For the text-containing cell, return its midpoint in (x, y) coordinate format. 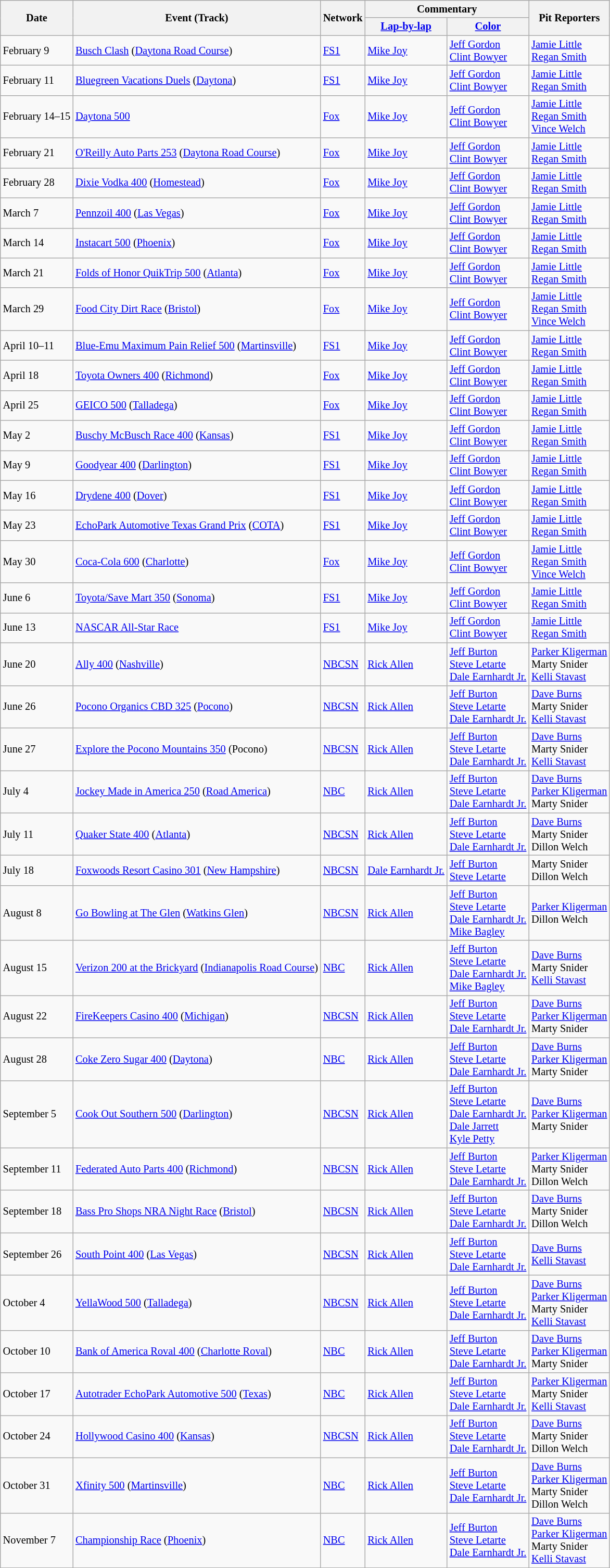
GEICO 500 (Talladega) (197, 405)
September 5 (36, 1114)
June 27 (36, 749)
April 18 (36, 375)
Daytona 500 (197, 117)
Federated Auto Parts 400 (Richmond) (197, 1169)
February 11 (36, 80)
Commentary (447, 9)
August 8 (36, 913)
February 28 (36, 183)
Busch Clash (Daytona Road Course) (197, 50)
Instacart 500 (Phoenix) (197, 243)
August 22 (36, 1016)
May 9 (36, 465)
Bank of America Roval 400 (Charlotte Roval) (197, 1352)
August 15 (36, 968)
Verizon 200 at the Brickyard (Indianapolis Road Course) (197, 968)
October 24 (36, 1436)
November 7 (36, 1540)
FireKeepers Casino 400 (Michigan) (197, 1016)
Championship Race (Phoenix) (197, 1540)
Go Bowling at The Glen (Watkins Glen) (197, 913)
June 26 (36, 707)
Xfinity 500 (Martinsville) (197, 1485)
February 21 (36, 153)
May 30 (36, 562)
Quaker State 400 (Atlanta) (197, 834)
February 9 (36, 50)
March 21 (36, 273)
Event (Track) (197, 18)
October 4 (36, 1303)
Dave BurnsParker KligermanMarty SniderDillon Welch (569, 1485)
Parker KligermanMarty SniderDillon Welch (569, 1169)
Jeff BurtonSteve Letarte (488, 870)
Bluegreen Vacations Duels (Daytona) (197, 80)
O'Reilly Auto Parts 253 (Daytona Road Course) (197, 153)
September 26 (36, 1254)
Blue-Emu Maximum Pain Relief 500 (Martinsville) (197, 346)
June 13 (36, 628)
July 11 (36, 834)
Color (488, 27)
Parker KligermanDillon Welch (569, 913)
NASCAR All-Star Race (197, 628)
Coke Zero Sugar 400 (Daytona) (197, 1059)
Buschy McBusch Race 400 (Kansas) (197, 436)
Pennzoil 400 (Las Vegas) (197, 213)
March 29 (36, 309)
Pocono Organics CBD 325 (Pocono) (197, 707)
Food City Dirt Race (Bristol) (197, 309)
Jeff BurtonSteve LetarteDale Earnhardt Jr.Dale JarrettKyle Petty (488, 1114)
April 25 (36, 405)
Dixie Vodka 400 (Homestead) (197, 183)
March 7 (36, 213)
October 31 (36, 1485)
October 10 (36, 1352)
Foxwoods Resort Casino 301 (New Hampshire) (197, 870)
February 14–15 (36, 117)
Goodyear 400 (Darlington) (197, 465)
Hollywood Casino 400 (Kansas) (197, 1436)
Pit Reporters (569, 18)
Date (36, 18)
Explore the Pocono Mountains 350 (Pocono) (197, 749)
July 4 (36, 792)
June 20 (36, 664)
EchoPark Automotive Texas Grand Prix (COTA) (197, 525)
July 18 (36, 870)
Bass Pro Shops NRA Night Race (Bristol) (197, 1212)
October 17 (36, 1394)
Coca-Cola 600 (Charlotte) (197, 562)
September 11 (36, 1169)
April 10–11 (36, 346)
June 6 (36, 598)
Network (343, 18)
Cook Out Southern 500 (Darlington) (197, 1114)
May 2 (36, 436)
August 28 (36, 1059)
Autotrader EchoPark Automotive 500 (Texas) (197, 1394)
September 18 (36, 1212)
South Point 400 (Las Vegas) (197, 1254)
Dale Earnhardt Jr. (406, 870)
March 14 (36, 243)
YellaWood 500 (Talladega) (197, 1303)
Folds of Honor QuikTrip 500 (Atlanta) (197, 273)
Ally 400 (Nashville) (197, 664)
Dave BurnsKelli Stavast (569, 1254)
Drydene 400 (Dover) (197, 495)
May 16 (36, 495)
Lap-by-lap (406, 27)
Marty SniderDillon Welch (569, 870)
May 23 (36, 525)
Toyota/Save Mart 350 (Sonoma) (197, 598)
Toyota Owners 400 (Richmond) (197, 375)
Jockey Made in America 250 (Road America) (197, 792)
